Output the (X, Y) coordinate of the center of the cell containing the given text.  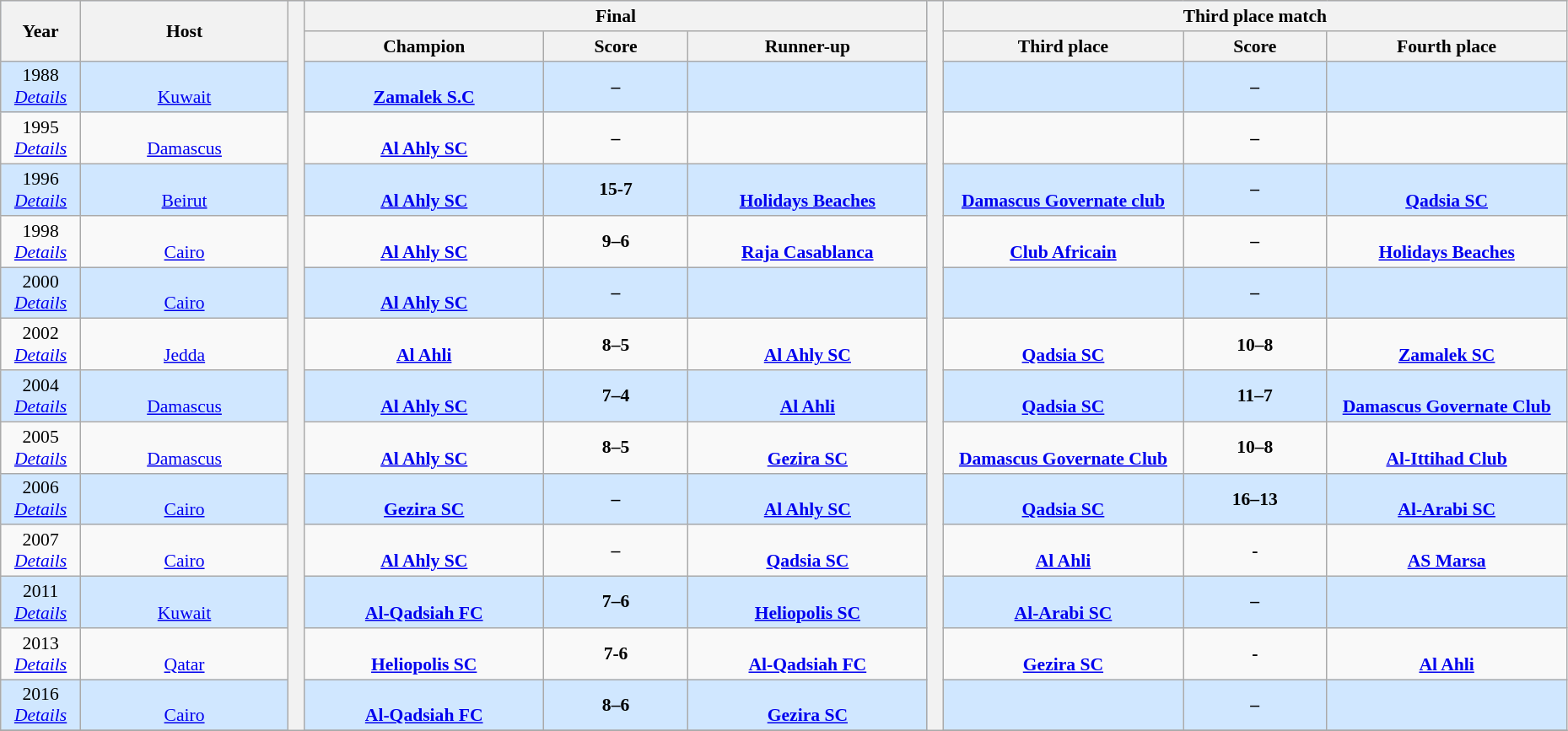
2004Details (40, 396)
Year (40, 30)
Third place match (1255, 16)
7–6 (616, 602)
7-6 (616, 654)
Damascus Governate club (1063, 191)
Beirut (184, 191)
2007Details (40, 551)
Jedda (184, 344)
2002Details (40, 344)
Champion (424, 46)
Fourth place (1447, 46)
1996Details (40, 191)
15-7 (616, 191)
Club Africain (1063, 241)
Al-Ittihad Club (1447, 447)
Runner-up (807, 46)
2005Details (40, 447)
9–6 (616, 241)
Qatar (184, 654)
Zamalek SC (1447, 344)
AS Marsa (1447, 551)
2013Details (40, 654)
Host (184, 30)
Third place (1063, 46)
2006Details (40, 499)
2011Details (40, 602)
Raja Casablanca (807, 241)
1995Details (40, 138)
11–7 (1255, 396)
7–4 (616, 396)
8–6 (616, 705)
1998Details (40, 241)
16–13 (1255, 499)
Zamalek S.C (424, 86)
Final (616, 16)
1988Details (40, 86)
2000Details (40, 293)
2016Details (40, 705)
